Pinpoint the cell where the given text exists, returning its (X, Y) midpoint coordinate. 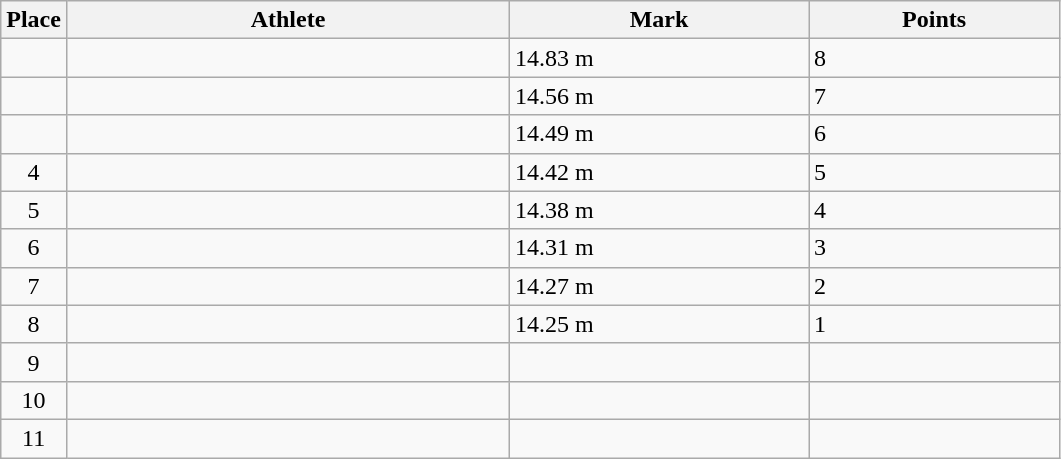
14.83 m (660, 58)
2 (934, 286)
1 (934, 324)
11 (34, 438)
14.27 m (660, 286)
10 (34, 400)
14.56 m (660, 96)
14.25 m (660, 324)
Place (34, 20)
Points (934, 20)
14.31 m (660, 248)
Athlete (288, 20)
14.49 m (660, 134)
Mark (660, 20)
9 (34, 362)
14.42 m (660, 172)
14.38 m (660, 210)
3 (934, 248)
